From the cell containing the given text, extract its center point as [x, y] coordinate. 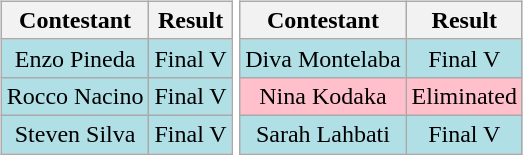
Sarah Lahbati [323, 134]
Nina Kodaka [323, 96]
Enzo Pineda [75, 58]
Steven Silva [75, 134]
Diva Montelaba [323, 58]
Eliminated [464, 96]
Rocco Nacino [75, 96]
